Detect which cell encompasses the target text, then output its [X, Y] center coordinate. 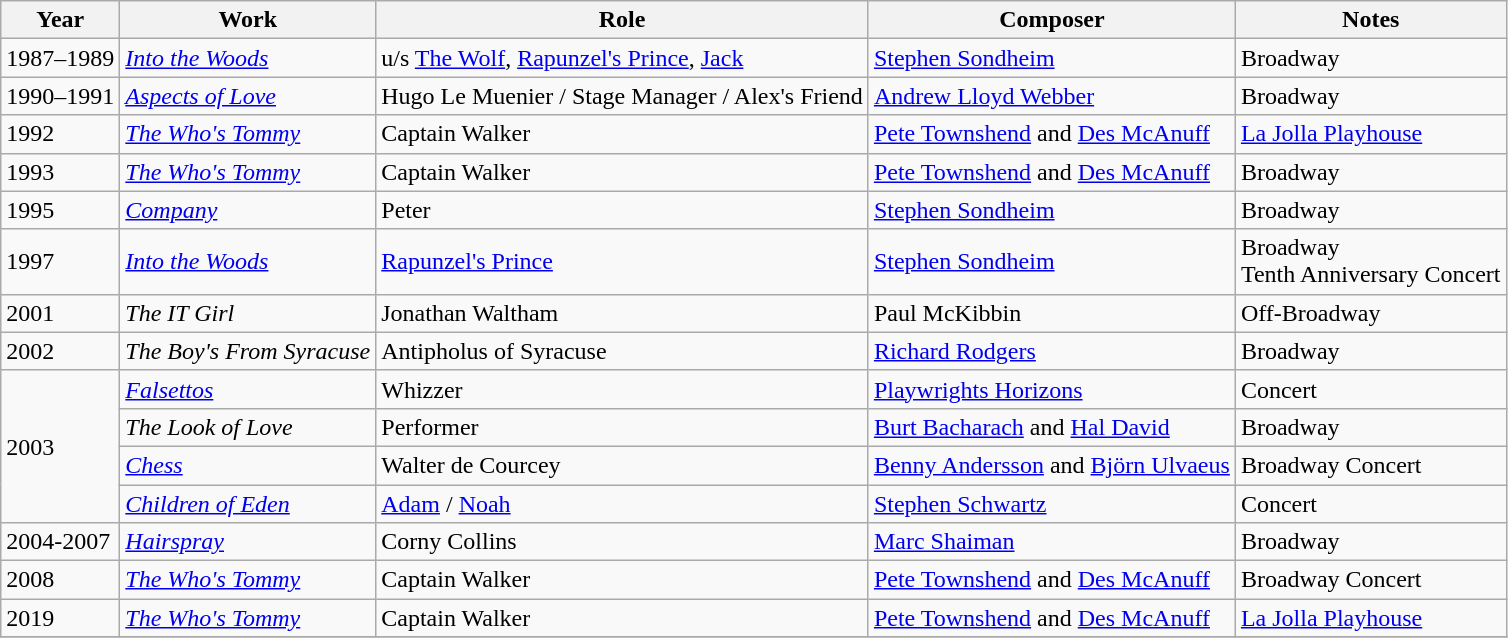
1993 [60, 172]
Walter de Courcey [622, 465]
2019 [60, 618]
Notes [1370, 20]
Company [248, 210]
Corny Collins [622, 542]
1987–1989 [60, 58]
Marc Shaiman [1052, 542]
Aspects of Love [248, 96]
Hugo Le Muenier / Stage Manager / Alex's Friend [622, 96]
Off-Broadway [1370, 313]
Performer [622, 427]
2004-2007 [60, 542]
2002 [60, 351]
Year [60, 20]
Hairspray [248, 542]
1992 [60, 134]
2001 [60, 313]
2003 [60, 446]
The Look of Love [248, 427]
1997 [60, 262]
Paul McKibbin [1052, 313]
Benny Andersson and Björn Ulvaeus [1052, 465]
Chess [248, 465]
Playwrights Horizons [1052, 389]
Jonathan Waltham [622, 313]
u/s The Wolf, Rapunzel's Prince, Jack [622, 58]
Composer [1052, 20]
Andrew Lloyd Webber [1052, 96]
BroadwayTenth Anniversary Concert [1370, 262]
Work [248, 20]
Adam / Noah [622, 503]
2008 [60, 580]
The Boy's From Syracuse [248, 351]
Whizzer [622, 389]
Peter [622, 210]
Falsettos [248, 389]
Stephen Schwartz [1052, 503]
Role [622, 20]
Antipholus of Syracuse [622, 351]
Burt Bacharach and Hal David [1052, 427]
Richard Rodgers [1052, 351]
1995 [60, 210]
The IT Girl [248, 313]
Children of Eden [248, 503]
1990–1991 [60, 96]
Rapunzel's Prince [622, 262]
